Detect which cell encompasses the target text, then output its [x, y] center coordinate. 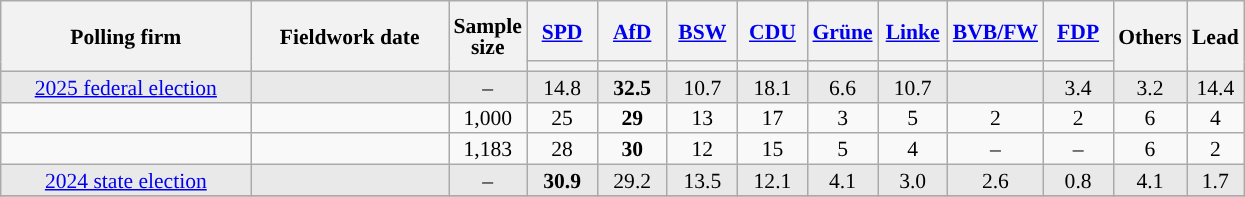
3.4 [1078, 86]
15 [772, 150]
1,000 [487, 118]
Linke [913, 31]
28 [562, 150]
Fieldwork date [350, 36]
13 [702, 118]
12 [702, 150]
30.9 [562, 180]
3.2 [1150, 86]
FDP [1078, 31]
29 [632, 118]
1.7 [1216, 180]
6.6 [842, 86]
14.8 [562, 86]
0.8 [1078, 180]
2.6 [996, 180]
12.1 [772, 180]
25 [562, 118]
13.5 [702, 180]
AfD [632, 31]
SPD [562, 31]
2025 federal election [126, 86]
3 [842, 118]
1,183 [487, 150]
BSW [702, 31]
Grüne [842, 31]
Samplesize [487, 36]
32.5 [632, 86]
2024 state election [126, 180]
Others [1150, 36]
30 [632, 150]
3.0 [913, 180]
Polling firm [126, 36]
14.4 [1216, 86]
29.2 [632, 180]
BVB/FW [996, 31]
CDU [772, 31]
Lead [1216, 36]
17 [772, 118]
18.1 [772, 86]
